Scan for the cell matching the given text and deliver its [X, Y] coordinate at center. 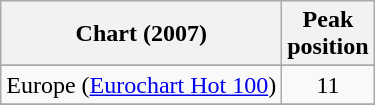
Chart (2007) [142, 34]
11 [328, 85]
Peakposition [328, 34]
Europe (Eurochart Hot 100) [142, 85]
